Extract the (x, y) coordinate from the center of the cell holding the provided text.  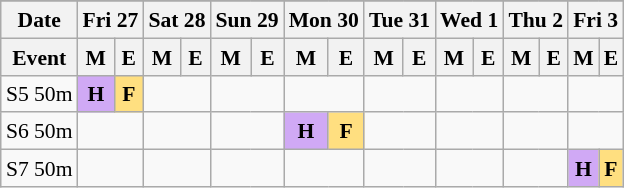
Sun 29 (248, 20)
Sat 28 (176, 20)
Date (40, 20)
Wed 1 (469, 20)
Tue 31 (400, 20)
S7 50m (40, 168)
Fri 27 (111, 20)
S6 50m (40, 130)
S5 50m (40, 94)
Fri 3 (596, 20)
Mon 30 (324, 20)
Event (40, 56)
Thu 2 (536, 20)
